Find where the given text appears and provide that cell's center as [X, Y] coordinate. 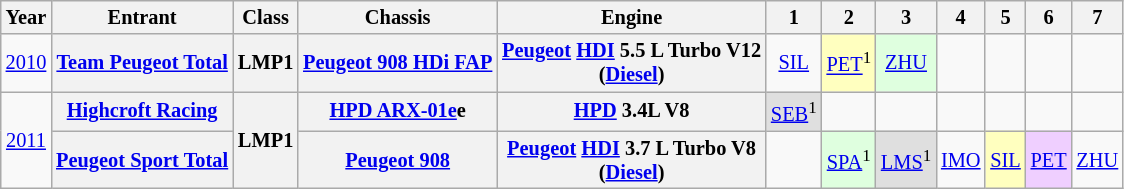
Peugeot HDI 3.7 L Turbo V8(Diesel) [632, 160]
2011 [26, 140]
Peugeot Sport Total [142, 160]
1 [794, 17]
2 [849, 17]
5 [1005, 17]
Entrant [142, 17]
SPA1 [849, 160]
PET1 [849, 63]
IMO [960, 160]
Team Peugeot Total [142, 63]
PET [1049, 160]
Year [26, 17]
Chassis [398, 17]
Peugeot 908 [398, 160]
Peugeot HDI 5.5 L Turbo V12(Diesel) [632, 63]
4 [960, 17]
7 [1098, 17]
SEB1 [794, 112]
2010 [26, 63]
Class [266, 17]
HPD ARX-01ee [398, 112]
6 [1049, 17]
Peugeot 908 HDi FAP [398, 63]
Engine [632, 17]
HPD 3.4L V8 [632, 112]
3 [906, 17]
LMS1 [906, 160]
Highcroft Racing [142, 112]
